Return the [x, y] coordinate for the center point of the cell that contains the specified text.  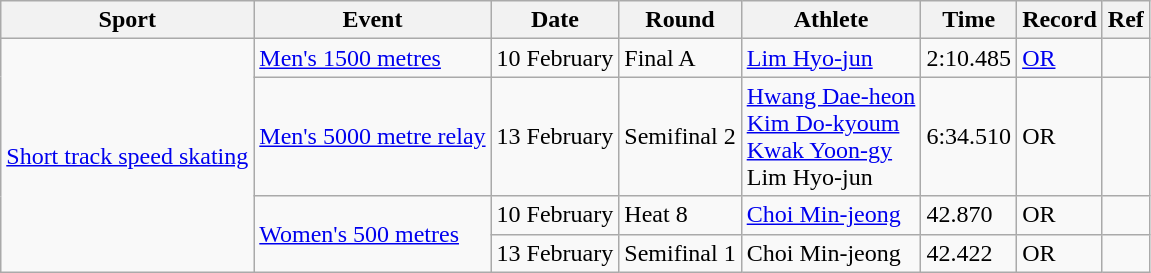
Record [1060, 20]
Women's 500 metres [372, 234]
Hwang Dae-heonKim Do-kyoumKwak Yoon-gyLim Hyo-jun [831, 136]
Semifinal 2 [680, 136]
Semifinal 1 [680, 253]
Final A [680, 58]
42.870 [969, 215]
Lim Hyo-jun [831, 58]
Men's 1500 metres [372, 58]
Time [969, 20]
Short track speed skating [128, 156]
Heat 8 [680, 215]
6:34.510 [969, 136]
Event [372, 20]
42.422 [969, 253]
Round [680, 20]
Date [555, 20]
Sport [128, 20]
Athlete [831, 20]
Men's 5000 metre relay [372, 136]
2:10.485 [969, 58]
Ref [1126, 20]
